Search for the cell housing the specified text and yield its [X, Y] center coordinate. 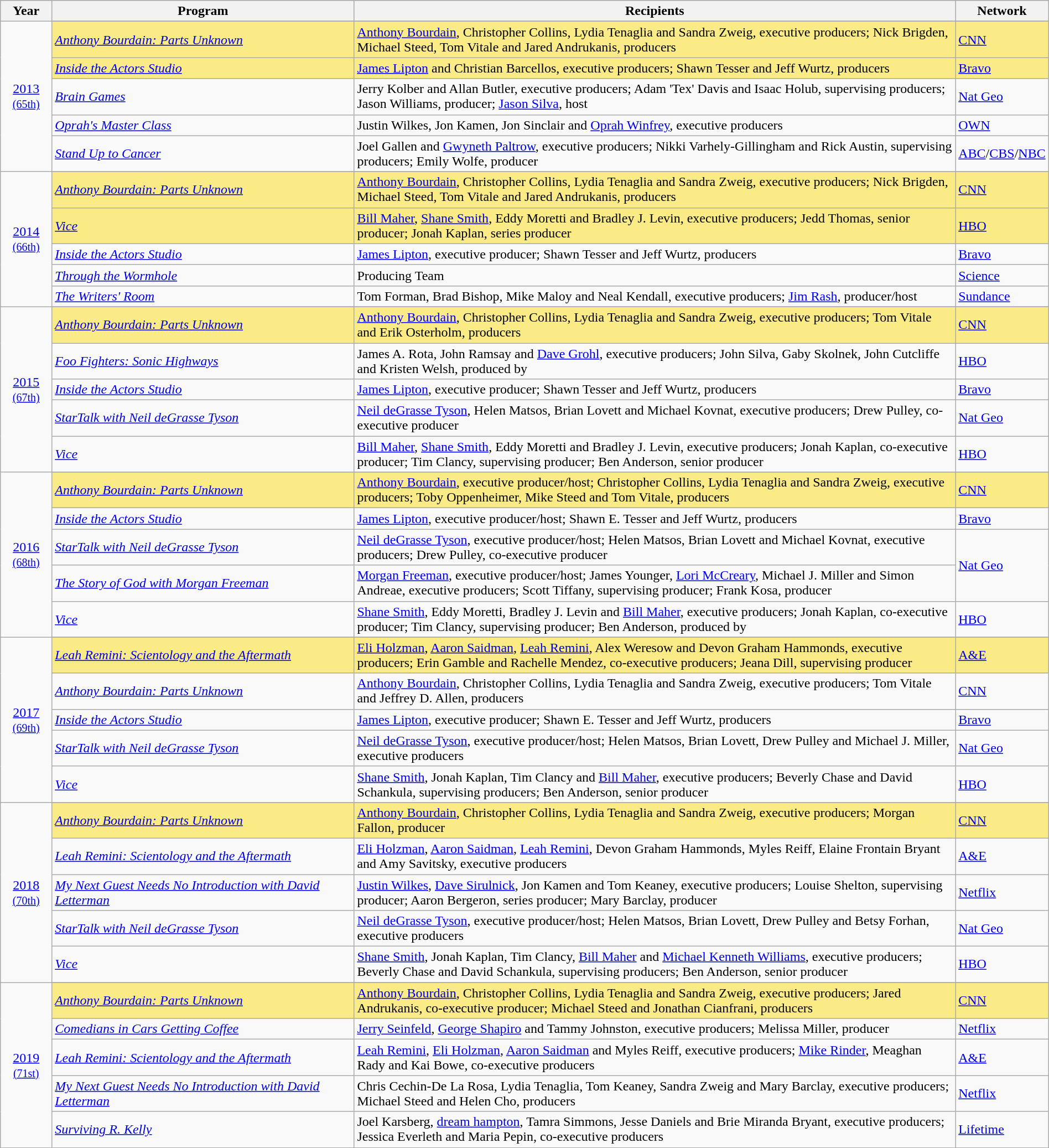
Leah Remini, Eli Holzman, Aaron Saidman and Myles Reiff, executive producers; Mike Rinder, Meaghan Rady and Kai Bowe, co-executive producers [655, 1057]
Program [203, 11]
2017(69th) [27, 720]
Joel Gallen and Gwyneth Paltrow, executive producers; Nikki Varhely-Gillingham and Rick Austin, supervising producers; Emily Wolfe, producer [655, 154]
2018(70th) [27, 892]
Producing Team [655, 275]
Year [27, 11]
Jerry Seinfeld, George Shapiro and Tammy Johnston, executive producers; Melissa Miller, producer [655, 1029]
2014(66th) [27, 239]
Comedians in Cars Getting Coffee [203, 1029]
Chris Cechin-De La Rosa, Lydia Tenaglia, Tom Keaney, Sandra Zweig and Mary Barclay, executive producers; Michael Steed and Helen Cho, producers [655, 1094]
Brain Games [203, 96]
Bill Maher, Shane Smith, Eddy Moretti and Bradley J. Levin, executive producers; Jedd Thomas, senior producer; Jonah Kaplan, series producer [655, 226]
Neil deGrasse Tyson, executive producer/host; Helen Matsos, Brian Lovett, Drew Pulley and Michael J. Miller, executive producers [655, 748]
Neil deGrasse Tyson, executive producer/host; Helen Matsos, Brian Lovett and Michael Kovnat, executive producers; Drew Pulley, co-executive producer [655, 547]
Through the Wormhole [203, 275]
Surviving R. Kelly [203, 1129]
Foo Fighters: Sonic Highways [203, 361]
Neil deGrasse Tyson, Helen Matsos, Brian Lovett and Michael Kovnat, executive producers; Drew Pulley, co-executive producer [655, 418]
Recipients [655, 11]
Neil deGrasse Tyson, executive producer/host; Helen Matsos, Brian Lovett, Drew Pulley and Betsy Forhan, executive producers [655, 929]
2013(65th) [27, 96]
Network [1003, 11]
Eli Holzman, Aaron Saidman, Leah Remini, Devon Graham Hammonds, Myles Reiff, Elaine Frontain Bryant and Amy Savitsky, executive producers [655, 856]
The Story of God with Morgan Freeman [203, 583]
Justin Wilkes, Jon Kamen, Jon Sinclair and Oprah Winfrey, executive producers [655, 125]
James A. Rota, John Ramsay and Dave Grohl, executive producers; John Silva, Gaby Skolnek, John Cutcliffe and Kristen Welsh, produced by [655, 361]
The Writers' Room [203, 296]
Anthony Bourdain, Christopher Collins, Lydia Tenaglia and Sandra Zweig, executive producers; Tom Vitale and Jeffrey D. Allen, producers [655, 691]
Anthony Bourdain, Christopher Collins, Lydia Tenaglia and Sandra Zweig, executive producers; Morgan Fallon, producer [655, 820]
ABC/CBS/NBC [1003, 154]
2019(71st) [27, 1065]
Anthony Bourdain, Christopher Collins, Lydia Tenaglia and Sandra Zweig, executive producers; Tom Vitale and Erik Osterholm, producers [655, 324]
Stand Up to Cancer [203, 154]
OWN [1003, 125]
Oprah's Master Class [203, 125]
James Lipton, executive producer/host; Shawn E. Tesser and Jeff Wurtz, producers [655, 519]
James Lipton, executive producer; Shawn E. Tesser and Jeff Wurtz, producers [655, 720]
Tom Forman, Brad Bishop, Mike Maloy and Neal Kendall, executive producers; Jim Rash, producer/host [655, 296]
Science [1003, 275]
2016(68th) [27, 555]
2015(67th) [27, 389]
Lifetime [1003, 1129]
Sundance [1003, 296]
James Lipton and Christian Barcellos, executive producers; Shawn Tesser and Jeff Wurtz, producers [655, 68]
